Output the [X, Y] coordinate of the center of the cell containing the given text.  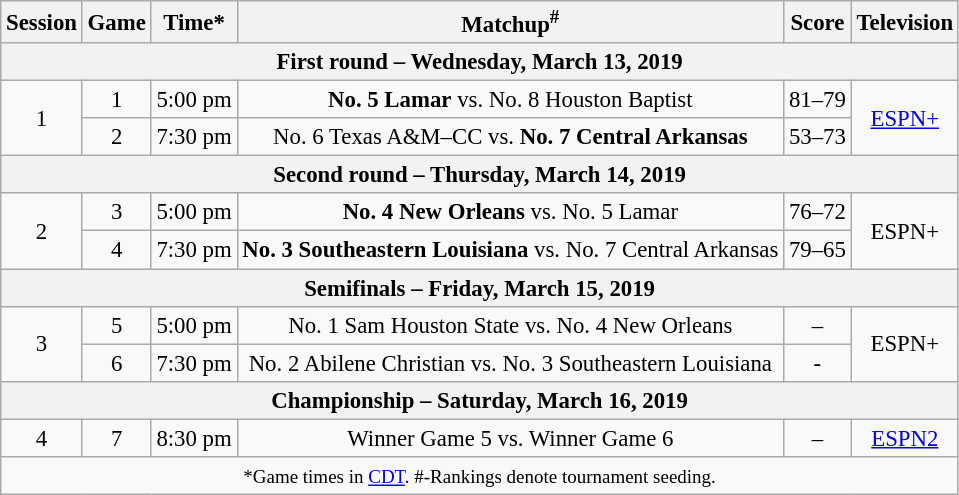
Matchup# [510, 22]
81–79 [818, 100]
76–72 [818, 213]
Winner Game 5 vs. Winner Game 6 [510, 438]
Time* [194, 22]
Score [818, 22]
Championship – Saturday, March 16, 2019 [480, 400]
ESPN2 [904, 438]
79–65 [818, 250]
No. 5 Lamar vs. No. 8 Houston Baptist [510, 100]
Television [904, 22]
No. 2 Abilene Christian vs. No. 3 Southeastern Louisiana [510, 363]
6 [116, 363]
No. 3 Southeastern Louisiana vs. No. 7 Central Arkansas [510, 250]
Game [116, 22]
Session [42, 22]
No. 1 Sam Houston State vs. No. 4 New Orleans [510, 325]
7 [116, 438]
5 [116, 325]
No. 4 New Orleans vs. No. 5 Lamar [510, 213]
Second round – Thursday, March 14, 2019 [480, 175]
First round – Wednesday, March 13, 2019 [480, 62]
53–73 [818, 137]
No. 6 Texas A&M–CC vs. No. 7 Central Arkansas [510, 137]
8:30 pm [194, 438]
Semifinals – Friday, March 15, 2019 [480, 288]
- [818, 363]
*Game times in CDT. #-Rankings denote tournament seeding. [480, 476]
